Identify which cell holds the provided text, then report its [x, y] central coordinate. 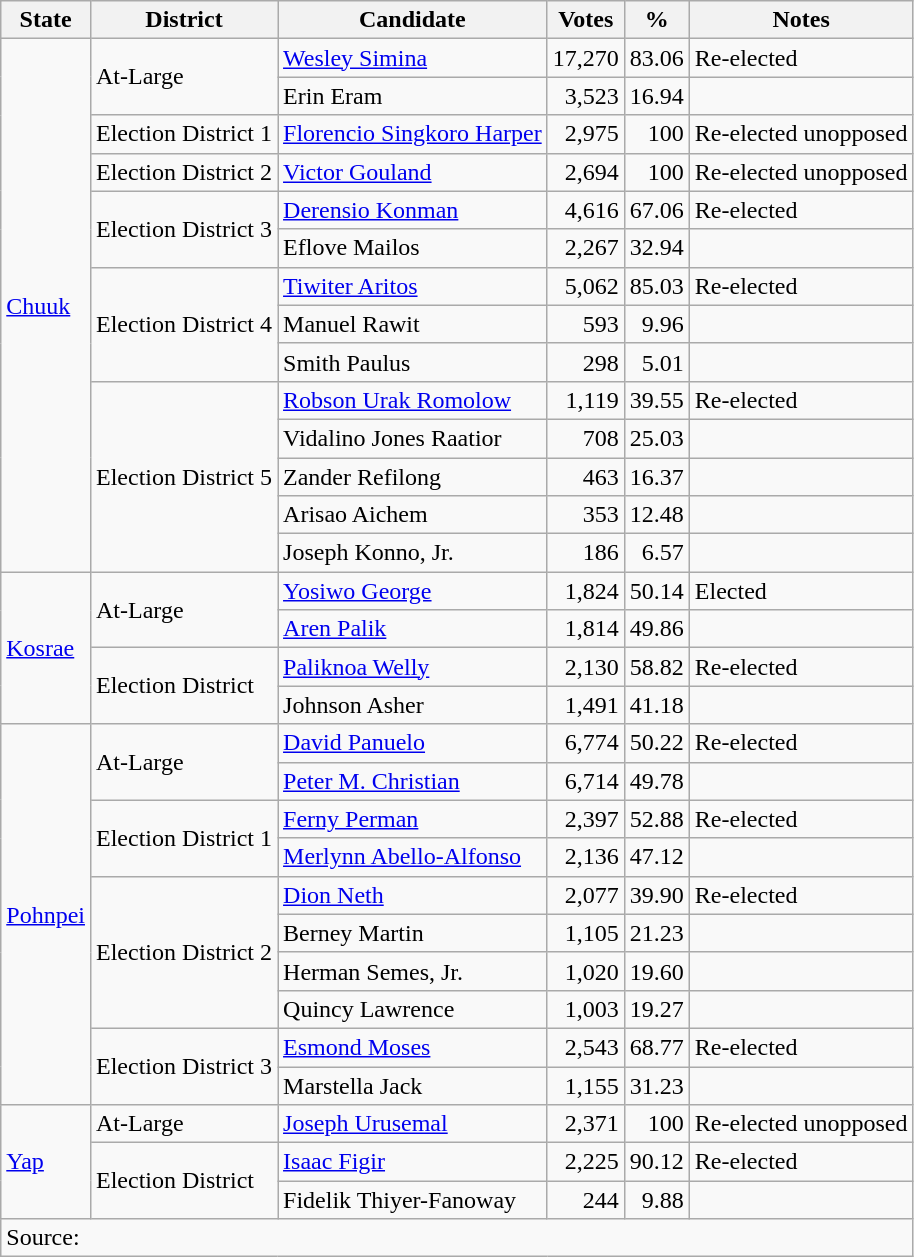
463 [586, 477]
31.23 [656, 1085]
Quincy Lawrence [413, 1009]
19.60 [656, 971]
Vidalino Jones Raatior [413, 438]
39.55 [656, 400]
50.14 [656, 591]
Wesley Simina [413, 58]
5.01 [656, 362]
21.23 [656, 933]
Marstella Jack [413, 1085]
Herman Semes, Jr. [413, 971]
Dion Neth [413, 895]
Smith Paulus [413, 362]
Erin Eram [413, 96]
Joseph Urusemal [413, 1124]
Election District 4 [184, 324]
298 [586, 362]
2,397 [586, 819]
2,225 [586, 1162]
Elected [801, 591]
9.96 [656, 324]
Merlynn Abello-Alfonso [413, 857]
593 [586, 324]
83.06 [656, 58]
16.37 [656, 477]
1,824 [586, 591]
186 [586, 553]
Joseph Konno, Jr. [413, 553]
Victor Gouland [413, 172]
Chuuk [46, 306]
Pohnpei [46, 914]
Source: [457, 1238]
5,062 [586, 286]
17,270 [586, 58]
% [656, 20]
708 [586, 438]
67.06 [656, 210]
1,003 [586, 1009]
90.12 [656, 1162]
Fidelik Thiyer-Fanoway [413, 1200]
244 [586, 1200]
6,714 [586, 781]
District [184, 20]
Florencio Singkoro Harper [413, 134]
1,020 [586, 971]
Ferny Perman [413, 819]
State [46, 20]
David Panuelo [413, 743]
Berney Martin [413, 933]
Arisao Aichem [413, 515]
Derensio Konman [413, 210]
1,155 [586, 1085]
Eflove Mailos [413, 248]
Zander Refilong [413, 477]
Isaac Figir [413, 1162]
49.78 [656, 781]
2,077 [586, 895]
52.88 [656, 819]
Tiwiter Aritos [413, 286]
4,616 [586, 210]
50.22 [656, 743]
2,267 [586, 248]
12.48 [656, 515]
19.27 [656, 1009]
2,130 [586, 667]
41.18 [656, 705]
2,136 [586, 857]
Votes [586, 20]
Election District 5 [184, 476]
39.90 [656, 895]
Notes [801, 20]
2,694 [586, 172]
85.03 [656, 286]
68.77 [656, 1047]
2,975 [586, 134]
25.03 [656, 438]
47.12 [656, 857]
Peter M. Christian [413, 781]
Esmond Moses [413, 1047]
Yosiwo George [413, 591]
Robson Urak Romolow [413, 400]
32.94 [656, 248]
1,491 [586, 705]
353 [586, 515]
58.82 [656, 667]
2,371 [586, 1124]
1,105 [586, 933]
Yap [46, 1162]
6,774 [586, 743]
Paliknoa Welly [413, 667]
2,543 [586, 1047]
9.88 [656, 1200]
16.94 [656, 96]
Johnson Asher [413, 705]
Candidate [413, 20]
Kosrae [46, 648]
1,119 [586, 400]
49.86 [656, 629]
Manuel Rawit [413, 324]
6.57 [656, 553]
3,523 [586, 96]
Aren Palik [413, 629]
1,814 [586, 629]
